Locate the cell with the specified text and output its [X, Y] center coordinate. 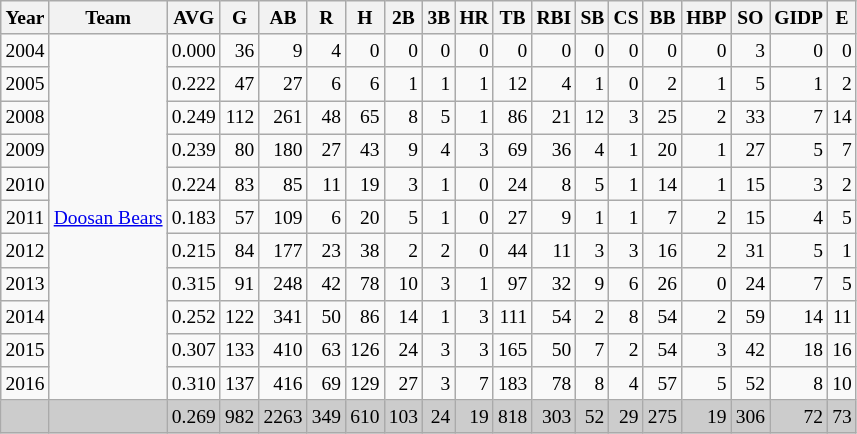
43 [366, 150]
84 [240, 250]
2015 [25, 350]
129 [366, 384]
109 [283, 216]
65 [366, 118]
112 [240, 118]
0.000 [194, 50]
0.224 [194, 184]
3B [439, 18]
Team [108, 18]
Doosan Bears [108, 217]
73 [842, 416]
HBP [706, 18]
2014 [25, 316]
23 [326, 250]
275 [662, 416]
2009 [25, 150]
83 [240, 184]
SB [592, 18]
2005 [25, 84]
47 [240, 84]
SO [750, 18]
0.310 [194, 384]
2016 [25, 384]
0.215 [194, 250]
306 [750, 416]
2011 [25, 216]
0.249 [194, 118]
103 [404, 416]
AVG [194, 18]
111 [512, 316]
33 [750, 118]
2B [404, 18]
44 [512, 250]
180 [283, 150]
AB [283, 18]
165 [512, 350]
2008 [25, 118]
0.239 [194, 150]
410 [283, 350]
261 [283, 118]
32 [554, 284]
RBI [554, 18]
137 [240, 384]
48 [326, 118]
0.222 [194, 84]
0.315 [194, 284]
416 [283, 384]
R [326, 18]
91 [240, 284]
97 [512, 284]
177 [283, 250]
2012 [25, 250]
0.183 [194, 216]
BB [662, 18]
GIDP [799, 18]
183 [512, 384]
Year [25, 18]
25 [662, 118]
CS [626, 18]
341 [283, 316]
2263 [283, 416]
E [842, 18]
18 [799, 350]
0.269 [194, 416]
85 [283, 184]
0.307 [194, 350]
248 [283, 284]
818 [512, 416]
G [240, 18]
38 [366, 250]
2004 [25, 50]
72 [799, 416]
2010 [25, 184]
610 [366, 416]
303 [554, 416]
26 [662, 284]
133 [240, 350]
TB [512, 18]
21 [554, 118]
0.252 [194, 316]
122 [240, 316]
HR [474, 18]
H [366, 18]
29 [626, 416]
349 [326, 416]
31 [750, 250]
63 [326, 350]
59 [750, 316]
2013 [25, 284]
80 [240, 150]
126 [366, 350]
982 [240, 416]
